Detect which cell encompasses the target text, then output its [x, y] center coordinate. 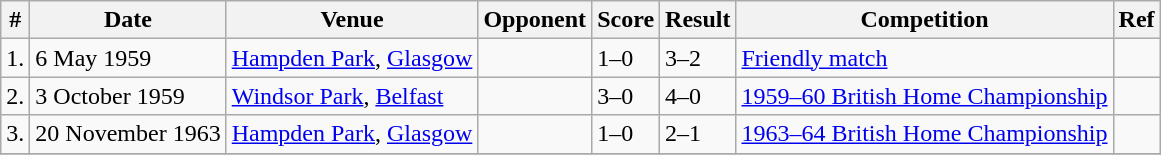
3–2 [698, 58]
Windsor Park, Belfast [352, 96]
Result [698, 20]
2. [16, 96]
3–0 [626, 96]
1. [16, 58]
3. [16, 134]
1959–60 British Home Championship [924, 96]
Score [626, 20]
20 November 1963 [128, 134]
Venue [352, 20]
Date [128, 20]
Competition [924, 20]
3 October 1959 [128, 96]
Ref [1136, 20]
4–0 [698, 96]
# [16, 20]
Friendly match [924, 58]
6 May 1959 [128, 58]
2–1 [698, 134]
Opponent [535, 20]
1963–64 British Home Championship [924, 134]
